Detect which cell encompasses the target text, then output its (x, y) center coordinate. 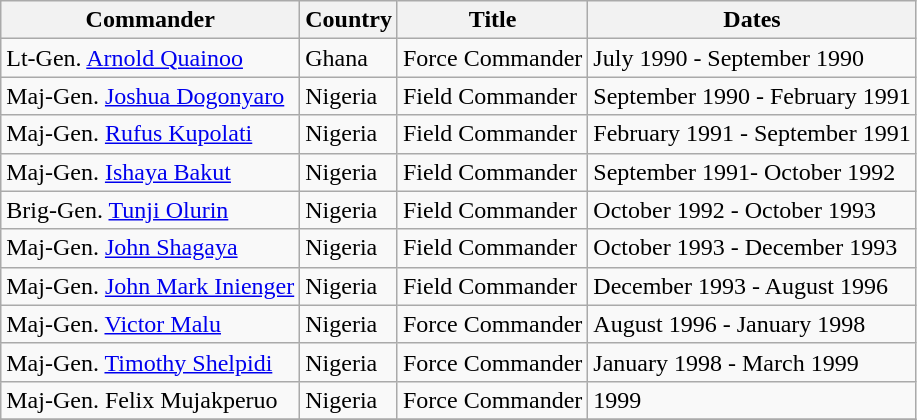
February 1991 - September 1991 (752, 134)
Maj-Gen. Ishaya Bakut (150, 172)
December 1993 - August 1996 (752, 286)
Brig-Gen. Tunji Olurin (150, 210)
Maj-Gen. Victor Malu (150, 324)
Title (492, 20)
Maj-Gen. Rufus Kupolati (150, 134)
October 1992 - October 1993 (752, 210)
Ghana (349, 58)
Maj-Gen. Felix Mujakperuo (150, 400)
September 1991- October 1992 (752, 172)
Maj-Gen. Joshua Dogonyaro (150, 96)
Maj-Gen. John Mark Inienger (150, 286)
July 1990 - September 1990 (752, 58)
Lt-Gen. Arnold Quainoo (150, 58)
August 1996 - January 1998 (752, 324)
Commander (150, 20)
1999 (752, 400)
January 1998 - March 1999 (752, 362)
Dates (752, 20)
October 1993 - December 1993 (752, 248)
Maj-Gen. Timothy Shelpidi (150, 362)
Maj-Gen. John Shagaya (150, 248)
September 1990 - February 1991 (752, 96)
Country (349, 20)
